Search for the cell housing the specified text and yield its [x, y] center coordinate. 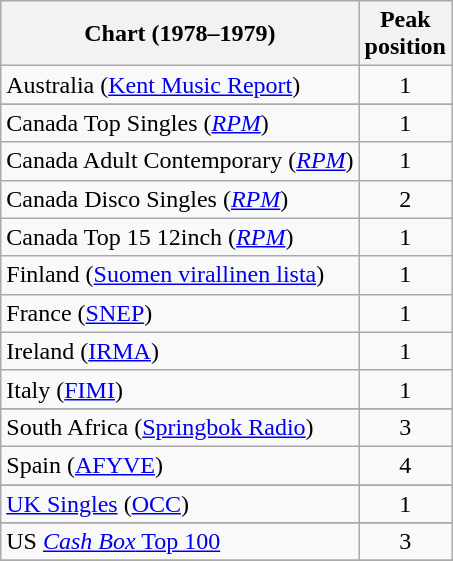
South Africa (Springbok Radio) [180, 427]
France (SNEP) [180, 313]
Canada Adult Contemporary (RPM) [180, 161]
Ireland (IRMA) [180, 351]
Australia (Kent Music Report) [180, 85]
Peakposition [405, 34]
2 [405, 199]
Spain (AFYVE) [180, 465]
Canada Disco Singles (RPM) [180, 199]
Chart (1978–1979) [180, 34]
4 [405, 465]
Canada Top 15 12inch (RPM) [180, 237]
Canada Top Singles (RPM) [180, 123]
US Cash Box Top 100 [180, 542]
Finland (Suomen virallinen lista) [180, 275]
Italy (FIMI) [180, 389]
UK Singles (OCC) [180, 503]
